Provide the [x, y] coordinate of the cell's center where the given text is located.  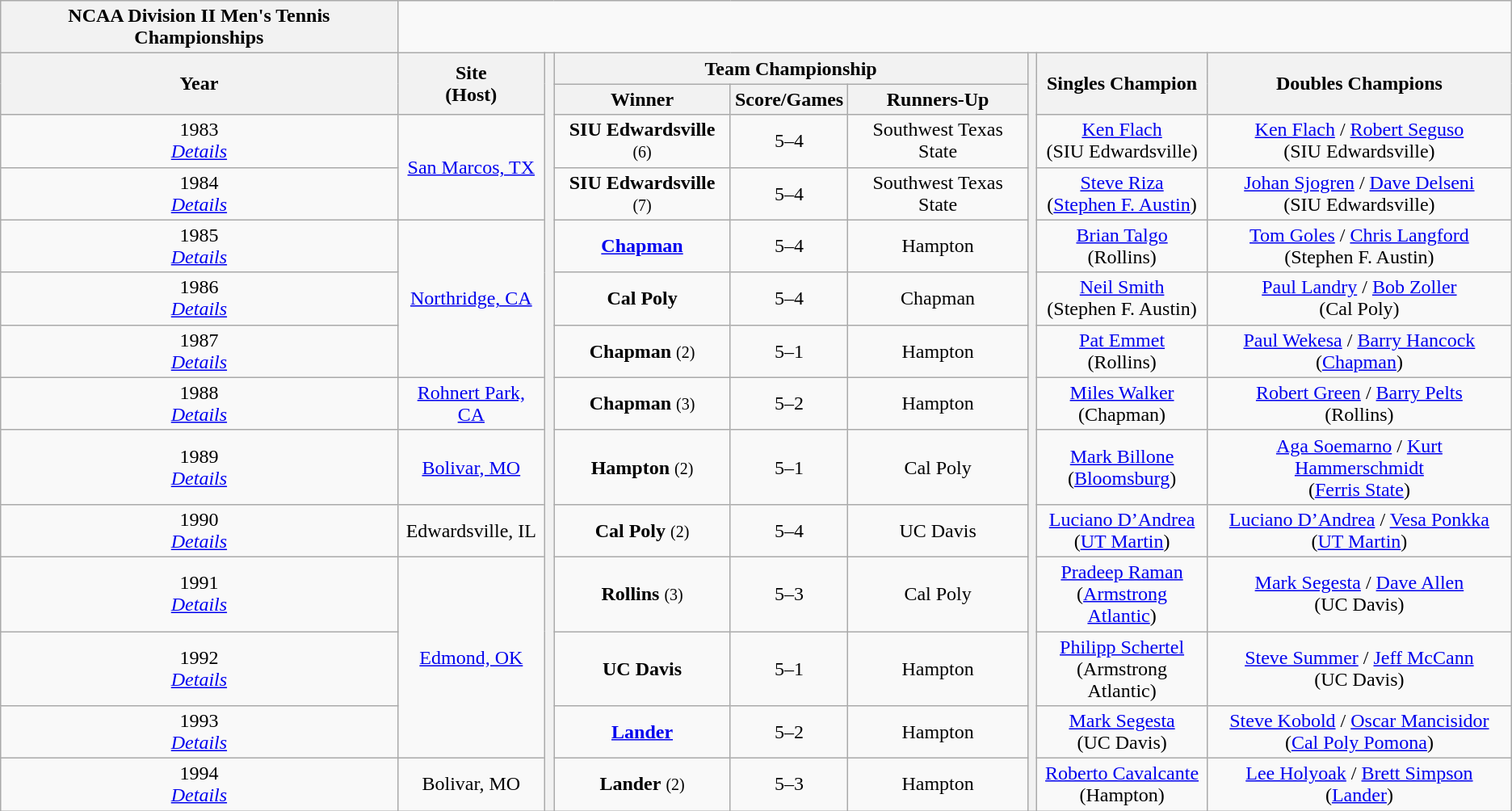
Site(Host) [472, 84]
Chapman (3) [643, 404]
Pat Emmet(Rollins) [1123, 351]
Mark Billone(Bloomsburg) [1123, 467]
Paul Wekesa / Barry Hancock(Chapman) [1360, 351]
Ken Flach(SIU Edwardsville) [1123, 141]
Brian Talgo(Rollins) [1123, 246]
1991Details [199, 594]
1988Details [199, 404]
1985Details [199, 246]
Steve Riza(Stephen F. Austin) [1123, 194]
Neil Smith(Stephen F. Austin) [1123, 299]
Steve Summer / Jeff McCann(UC Davis) [1360, 669]
Team Championship [792, 69]
1984Details [199, 194]
Miles Walker(Chapman) [1123, 404]
Mark Segesta(UC Davis) [1123, 732]
Mark Segesta / Dave Allen(UC Davis) [1360, 594]
Year [199, 84]
San Marcos, TX [472, 167]
Roberto Cavalcante(Hampton) [1123, 785]
Robert Green / Barry Pelts(Rollins) [1360, 404]
Winner [643, 99]
SIU Edwardsville (7) [643, 194]
1983Details [199, 141]
Edwardsville, IL [472, 530]
1986Details [199, 299]
Luciano D’Andrea(UT Martin) [1123, 530]
Tom Goles / Chris Langford(Stephen F. Austin) [1360, 246]
1990Details [199, 530]
Hampton (2) [643, 467]
Lander (2) [643, 785]
Rollins (3) [643, 594]
1992Details [199, 669]
Singles Champion [1123, 84]
Aga Soemarno / Kurt Hammerschmidt(Ferris State) [1360, 467]
Score/Games [788, 99]
Steve Kobold / Oscar Mancisidor(Cal Poly Pomona) [1360, 732]
1993Details [199, 732]
Rohnert Park, CA [472, 404]
Northridge, CA [472, 299]
1987Details [199, 351]
Paul Landry / Bob Zoller(Cal Poly) [1360, 299]
Luciano D’Andrea / Vesa Ponkka(UT Martin) [1360, 530]
1989Details [199, 467]
Pradeep Raman(Armstrong Atlantic) [1123, 594]
Johan Sjogren / Dave Delseni(SIU Edwardsville) [1360, 194]
Doubles Champions [1360, 84]
SIU Edwardsville (6) [643, 141]
Chapman (2) [643, 351]
Edmond, OK [472, 658]
Ken Flach / Robert Seguso(SIU Edwardsville) [1360, 141]
Cal Poly (2) [643, 530]
Philipp Schertel(Armstrong Atlantic) [1123, 669]
NCAA Division II Men's Tennis Championships [199, 27]
Lee Holyoak / Brett Simpson(Lander) [1360, 785]
Runners-Up [939, 99]
1994Details [199, 785]
Lander [643, 732]
